Capture the cell that displays the provided text and extract its [x, y] central coordinate. 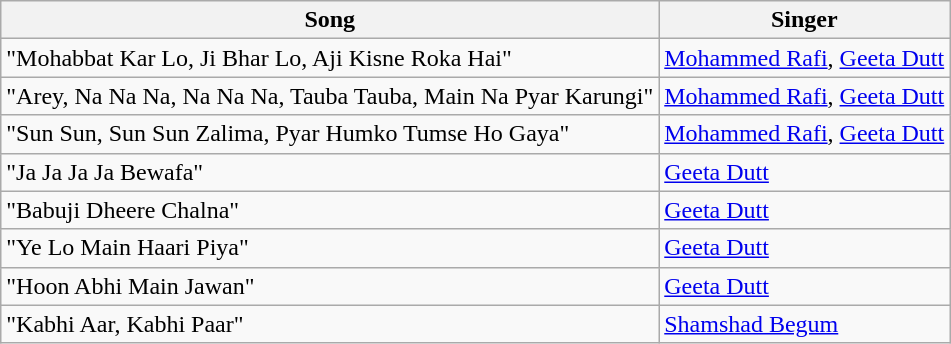
Singer [804, 20]
"Sun Sun, Sun Sun Zalima, Pyar Humko Tumse Ho Gaya" [330, 134]
"Arey, Na Na Na, Na Na Na, Tauba Tauba, Main Na Pyar Karungi" [330, 96]
Shamshad Begum [804, 324]
"Ye Lo Main Haari Piya" [330, 248]
"Babuji Dheere Chalna" [330, 210]
"Mohabbat Kar Lo, Ji Bhar Lo, Aji Kisne Roka Hai" [330, 58]
Song [330, 20]
"Ja Ja Ja Ja Bewafa" [330, 172]
"Hoon Abhi Main Jawan" [330, 286]
"Kabhi Aar, Kabhi Paar" [330, 324]
